Return the [X, Y] coordinate for the center point of the cell that contains the specified text.  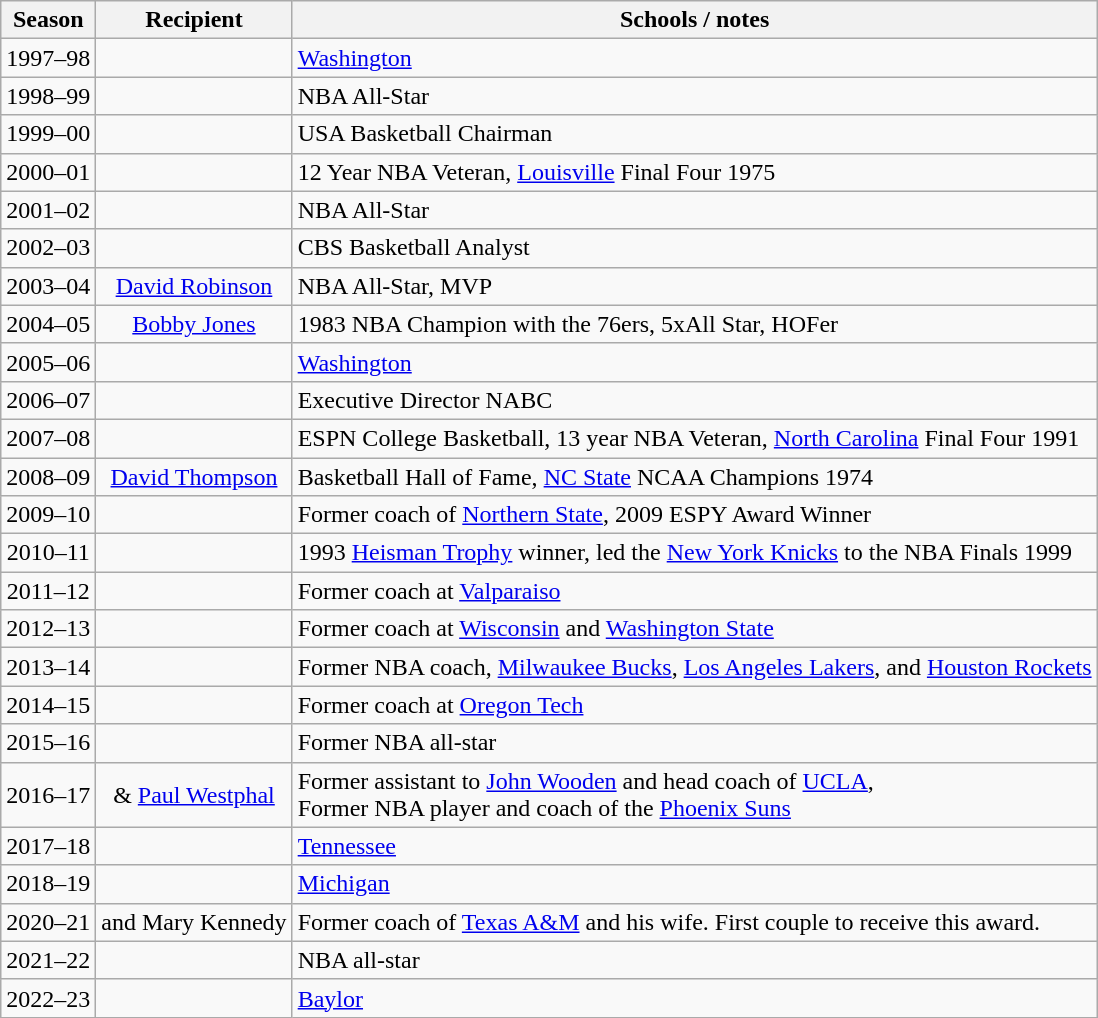
2004–05 [48, 324]
1998–99 [48, 96]
2014–15 [48, 705]
NBA all-star [694, 960]
& Paul Westphal [194, 794]
David Robinson [194, 286]
2016–17 [48, 794]
NBA All-Star, MVP [694, 286]
David Thompson [194, 477]
2018–19 [48, 884]
1983 NBA Champion with the 76ers, 5xAll Star, HOFer [694, 324]
2003–04 [48, 286]
2022–23 [48, 998]
1999–00 [48, 134]
2000–01 [48, 172]
2013–14 [48, 667]
2021–22 [48, 960]
Season [48, 20]
1993 Heisman Trophy winner, led the New York Knicks to the NBA Finals 1999 [694, 553]
2011–12 [48, 591]
2007–08 [48, 438]
ESPN College Basketball, 13 year NBA Veteran, North Carolina Final Four 1991 [694, 438]
Former coach of Texas A&M and his wife. First couple to receive this award. [694, 922]
Recipient [194, 20]
Baylor [694, 998]
2015–16 [48, 743]
2001–02 [48, 210]
2012–13 [48, 629]
2002–03 [48, 248]
Basketball Hall of Fame, NC State NCAA Champions 1974 [694, 477]
Michigan [694, 884]
Former coach of Northern State, 2009 ESPY Award Winner [694, 515]
CBS Basketball Analyst [694, 248]
Schools / notes [694, 20]
Former NBA coach, Milwaukee Bucks, Los Angeles Lakers, and Houston Rockets [694, 667]
2017–18 [48, 846]
2010–11 [48, 553]
Former coach at Wisconsin and Washington State [694, 629]
Executive Director NABC [694, 400]
Former coach at Valparaiso [694, 591]
2006–07 [48, 400]
Bobby Jones [194, 324]
2008–09 [48, 477]
Former assistant to John Wooden and head coach of UCLA, Former NBA player and coach of the Phoenix Suns [694, 794]
2020–21 [48, 922]
Former coach at Oregon Tech [694, 705]
2005–06 [48, 362]
Tennessee [694, 846]
and Mary Kennedy [194, 922]
2009–10 [48, 515]
12 Year NBA Veteran, Louisville Final Four 1975 [694, 172]
Former NBA all-star [694, 743]
USA Basketball Chairman [694, 134]
1997–98 [48, 58]
